Find where the given text appears and provide that cell's center as (x, y) coordinate. 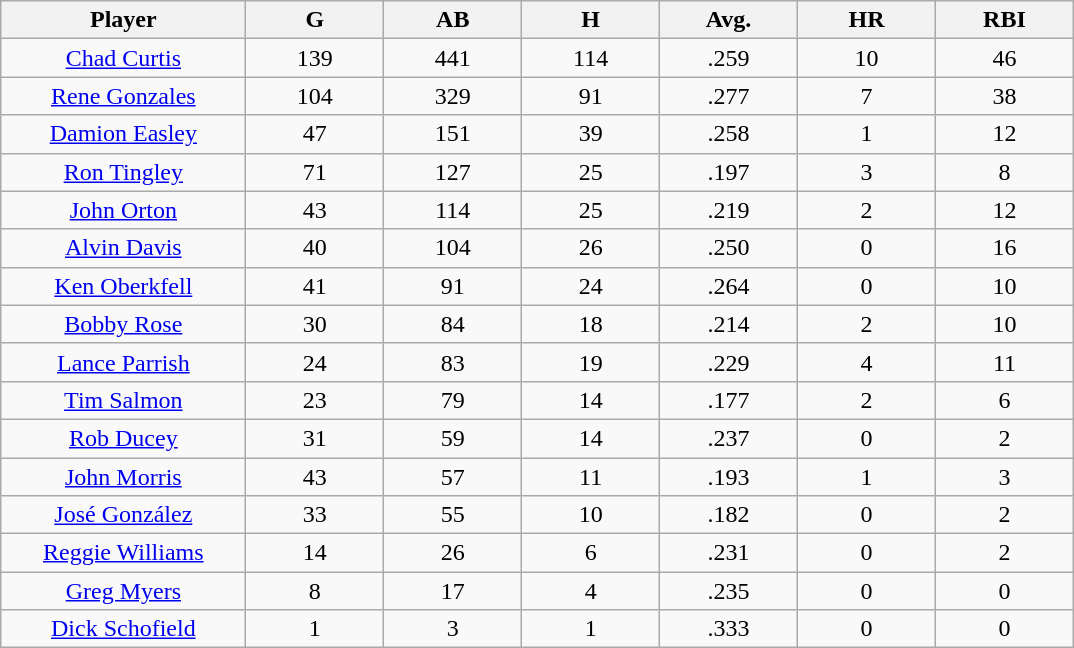
Dick Schofield (124, 629)
Rob Ducey (124, 438)
79 (453, 400)
Player (124, 20)
83 (453, 362)
23 (315, 400)
33 (315, 515)
17 (453, 591)
47 (315, 134)
Bobby Rose (124, 324)
.219 (729, 210)
16 (1004, 248)
.177 (729, 400)
Chad Curtis (124, 58)
Greg Myers (124, 591)
41 (315, 286)
38 (1004, 96)
Alvin Davis (124, 248)
Lance Parrish (124, 362)
Avg. (729, 20)
31 (315, 438)
John Morris (124, 477)
José González (124, 515)
Rene Gonzales (124, 96)
.193 (729, 477)
18 (591, 324)
.258 (729, 134)
.231 (729, 553)
HR (867, 20)
Reggie Williams (124, 553)
59 (453, 438)
139 (315, 58)
G (315, 20)
Ron Tingley (124, 172)
46 (1004, 58)
RBI (1004, 20)
30 (315, 324)
55 (453, 515)
.277 (729, 96)
39 (591, 134)
.250 (729, 248)
57 (453, 477)
AB (453, 20)
.229 (729, 362)
John Orton (124, 210)
.237 (729, 438)
Damion Easley (124, 134)
.235 (729, 591)
Tim Salmon (124, 400)
151 (453, 134)
.182 (729, 515)
.197 (729, 172)
441 (453, 58)
329 (453, 96)
84 (453, 324)
40 (315, 248)
127 (453, 172)
.259 (729, 58)
7 (867, 96)
.333 (729, 629)
Ken Oberkfell (124, 286)
71 (315, 172)
.264 (729, 286)
H (591, 20)
19 (591, 362)
.214 (729, 324)
